Locate the cell with the specified text and output its [X, Y] center coordinate. 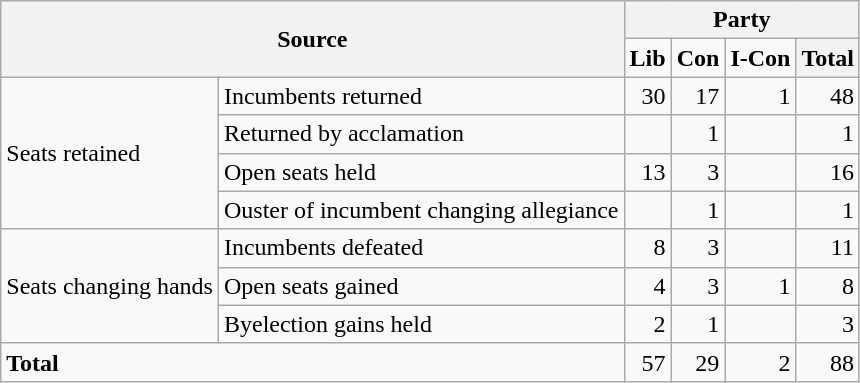
Party [742, 20]
Open seats held [421, 172]
17 [698, 96]
30 [648, 96]
Seats changing hands [110, 286]
Ouster of incumbent changing allegiance [421, 210]
Con [698, 58]
Incumbents returned [421, 96]
Open seats gained [421, 286]
Returned by acclamation [421, 134]
13 [648, 172]
I-Con [760, 58]
57 [648, 362]
11 [828, 248]
4 [648, 286]
Incumbents defeated [421, 248]
88 [828, 362]
29 [698, 362]
Source [312, 39]
48 [828, 96]
Lib [648, 58]
16 [828, 172]
Byelection gains held [421, 324]
Seats retained [110, 153]
